Detect which cell encompasses the target text, then output its [X, Y] center coordinate. 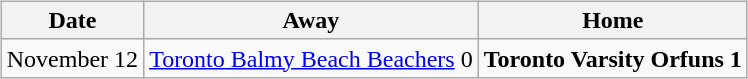
Toronto Balmy Beach Beachers 0 [312, 58]
Away [312, 20]
November 12 [72, 58]
Toronto Varsity Orfuns 1 [612, 58]
Date [72, 20]
Home [612, 20]
